Search for the cell housing the specified text and yield its [X, Y] center coordinate. 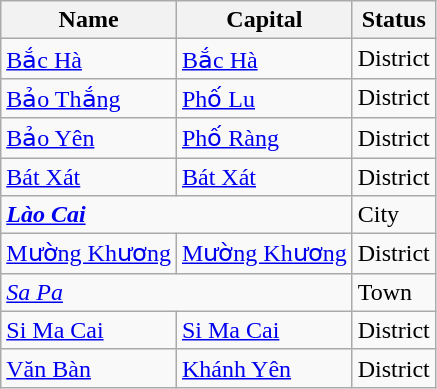
Name [89, 20]
Capital [264, 20]
Phố Lu [264, 98]
City [394, 215]
Bảo Yên [89, 138]
Khánh Yên [264, 368]
Bảo Thắng [89, 98]
Lào Cai [176, 215]
Sa Pa [176, 292]
Văn Bàn [89, 368]
Status [394, 20]
Town [394, 292]
Phố Ràng [264, 138]
